From the cell containing the given text, extract its center point as (x, y) coordinate. 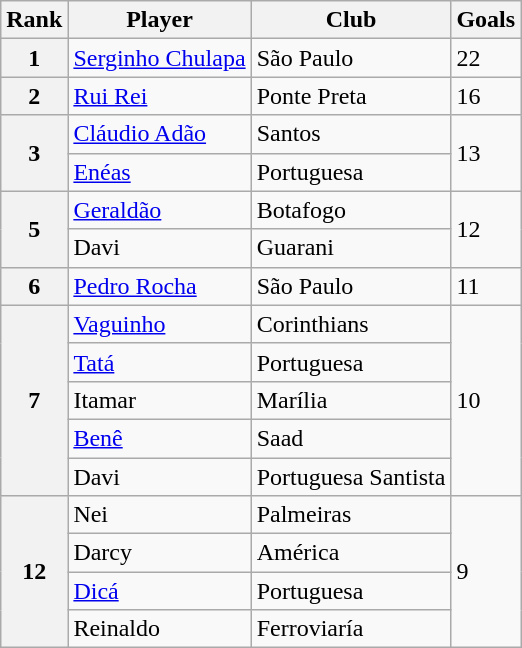
Enéas (160, 172)
Club (351, 20)
16 (486, 96)
Dicá (160, 591)
Cláudio Adão (160, 134)
Rui Rei (160, 96)
10 (486, 400)
Palmeiras (351, 515)
9 (486, 572)
Player (160, 20)
3 (34, 153)
6 (34, 286)
22 (486, 58)
Ferroviaría (351, 629)
Portuguesa Santista (351, 477)
13 (486, 153)
Marília (351, 400)
Darcy (160, 553)
Reinaldo (160, 629)
Ponte Preta (351, 96)
Botafogo (351, 210)
11 (486, 286)
Nei (160, 515)
1 (34, 58)
Itamar (160, 400)
Guarani (351, 248)
América (351, 553)
Corinthians (351, 324)
7 (34, 400)
2 (34, 96)
Geraldão (160, 210)
Tatá (160, 362)
Santos (351, 134)
Serginho Chulapa (160, 58)
Benê (160, 438)
Goals (486, 20)
Pedro Rocha (160, 286)
5 (34, 229)
Vaguinho (160, 324)
Rank (34, 20)
Saad (351, 438)
